Pinpoint the cell where the given text exists, returning its (X, Y) midpoint coordinate. 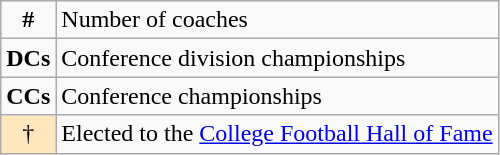
Conference championships (277, 96)
† (28, 134)
Number of coaches (277, 20)
# (28, 20)
CCs (28, 96)
Elected to the College Football Hall of Fame (277, 134)
DCs (28, 58)
Conference division championships (277, 58)
